Capture the cell that displays the provided text and extract its [X, Y] central coordinate. 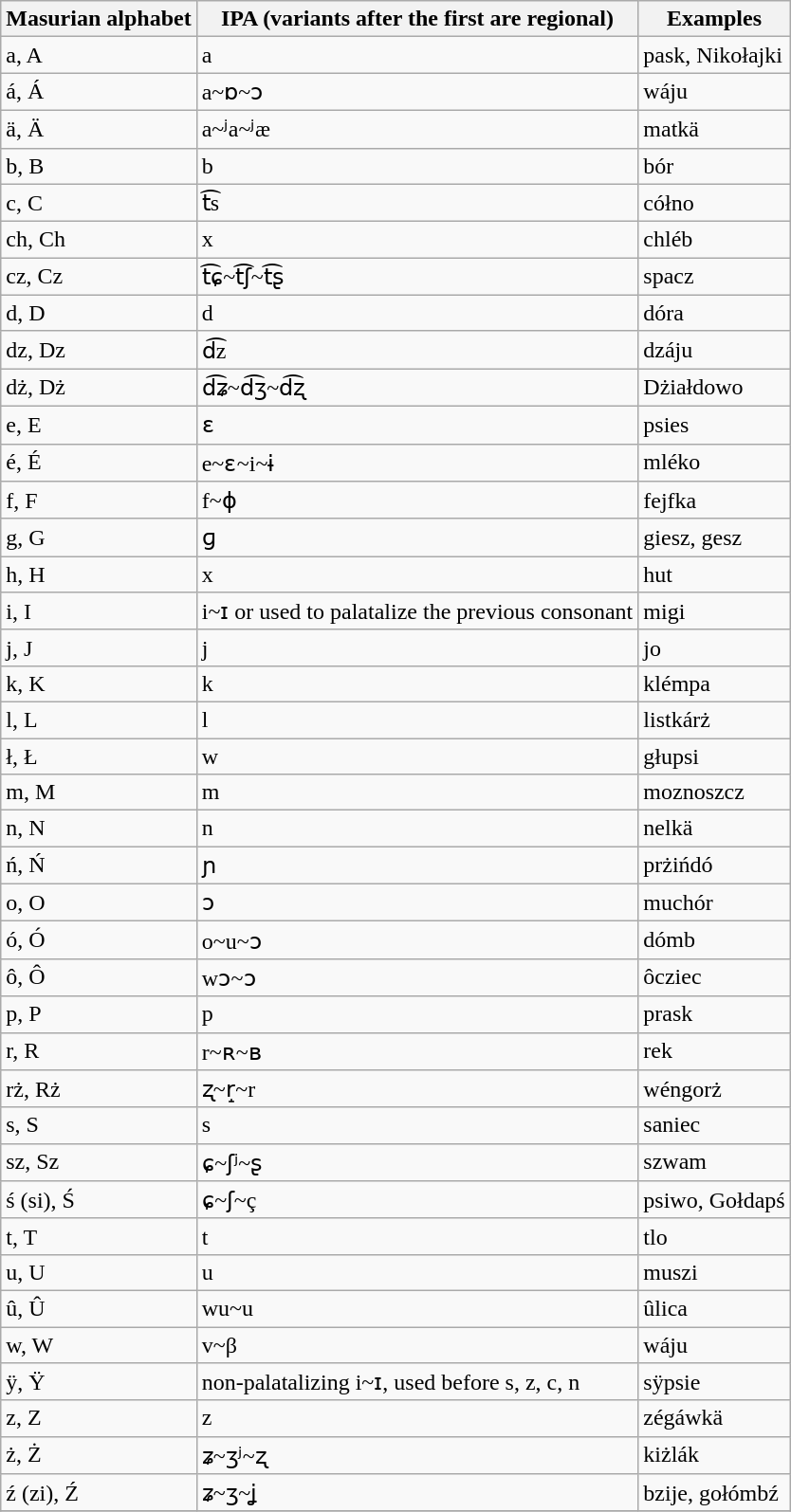
ä, Ä [99, 129]
b [417, 166]
wɔ~ɔ [417, 977]
e~ɛ~i~ɨ [417, 463]
psiwo, Gołdapś [714, 1200]
IPA (variants after the first are regional) [417, 19]
m, M [99, 792]
rek [714, 1051]
muszi [714, 1272]
ź (zi), Ź [99, 1493]
n, N [99, 829]
sÿpsie [714, 1382]
bór [714, 166]
saniec [714, 1125]
bzije, gołómbź [714, 1493]
zégáwkä [714, 1418]
h, H [99, 574]
f~ɸ [417, 501]
ł, Ł [99, 756]
ʑ~ʒ~ʝ [417, 1493]
û, Û [99, 1308]
a~ɒ~ɔ [417, 92]
ɕ~ʃʲ~ʂ [417, 1162]
chléb [714, 240]
klémpa [714, 683]
migi [714, 611]
ʐ~r̝~r [417, 1089]
spacz [714, 277]
ó, Ó [99, 940]
é, É [99, 463]
cółno [714, 203]
dz, Dz [99, 350]
z [417, 1418]
a [417, 55]
v~β [417, 1345]
tlo [714, 1236]
dómb [714, 940]
t͡s [417, 203]
m [417, 792]
dzáju [714, 350]
ûlica [714, 1308]
ż, Ż [99, 1455]
listkárż [714, 720]
ÿ, Ÿ [99, 1382]
k [417, 683]
t, T [99, 1236]
matkä [714, 129]
rż, Rż [99, 1089]
u [417, 1272]
á, Á [99, 92]
ɲ [417, 865]
j [417, 647]
jo [714, 647]
dóra [714, 313]
t͡ɕ~t͡ʃ~t͡ʂ [417, 277]
sz, Sz [99, 1162]
p [417, 1014]
psies [714, 425]
ś (si), Ś [99, 1200]
o, O [99, 902]
szwam [714, 1162]
n [417, 829]
l, L [99, 720]
nelkä [714, 829]
non-palatalizing i~ɪ, used before s, z, c, n [417, 1382]
l [417, 720]
fejfka [714, 501]
ɛ [417, 425]
d͡ʑ~d͡ʒ~d͡ʐ [417, 388]
t [417, 1236]
prżińdó [714, 865]
giesz, gesz [714, 537]
g, G [99, 537]
kiżlák [714, 1455]
wu~u [417, 1308]
ʑ~ʒʲ~ʐ [417, 1455]
d͡z [417, 350]
mléko [714, 463]
głupsi [714, 756]
w [417, 756]
w, W [99, 1345]
d [417, 313]
ch, Ch [99, 240]
dż, Dż [99, 388]
e, E [99, 425]
c, C [99, 203]
k, K [99, 683]
hut [714, 574]
z, Z [99, 1418]
moznoszcz [714, 792]
ɕ~ʃ~ç [417, 1200]
r~ʀ~ʙ [417, 1051]
ô, Ô [99, 977]
Examples [714, 19]
a, A [99, 55]
ɔ [417, 902]
Dżiałdowo [714, 388]
ń, Ń [99, 865]
prask [714, 1014]
ôcziec [714, 977]
i, I [99, 611]
b, B [99, 166]
Masurian alphabet [99, 19]
i~ɪ or used to palatalize the previous consonant [417, 611]
d, D [99, 313]
f, F [99, 501]
j, J [99, 647]
wéngorż [714, 1089]
r, R [99, 1051]
s [417, 1125]
ɡ [417, 537]
a~ʲa~ʲæ [417, 129]
cz, Cz [99, 277]
o~u~ɔ [417, 940]
muchór [714, 902]
u, U [99, 1272]
s, S [99, 1125]
pask, Nikołajki [714, 55]
p, P [99, 1014]
